Determine the [x, y] coordinate at the center of the cell enclosing the given text.  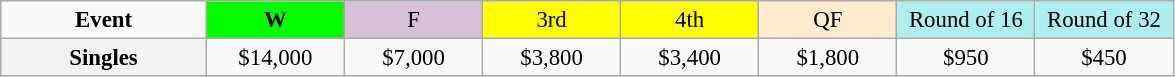
QF [828, 20]
$450 [1104, 58]
4th [690, 20]
$3,400 [690, 58]
$14,000 [275, 58]
Event [104, 20]
Round of 32 [1104, 20]
Singles [104, 58]
$3,800 [552, 58]
$7,000 [413, 58]
$1,800 [828, 58]
3rd [552, 20]
$950 [966, 58]
Round of 16 [966, 20]
W [275, 20]
F [413, 20]
